From the cell containing the given text, extract its center point as (x, y) coordinate. 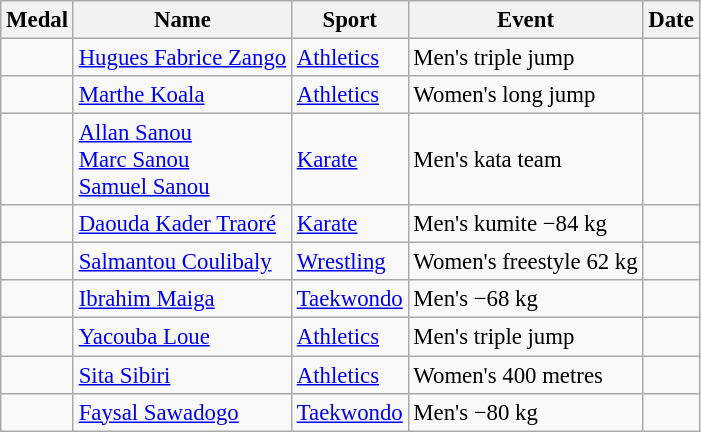
Men's kata team (526, 160)
Women's freestyle 62 kg (526, 262)
Allan SanouMarc SanouSamuel Sanou (182, 160)
Wrestling (350, 262)
Men's −68 kg (526, 299)
Medal (38, 20)
Marthe Koala (182, 95)
Faysal Sawadogo (182, 412)
Event (526, 20)
Women's 400 metres (526, 375)
Sport (350, 20)
Men's kumite −84 kg (526, 224)
Daouda Kader Traoré (182, 224)
Date (671, 20)
Hugues Fabrice Zango (182, 58)
Ibrahim Maiga (182, 299)
Salmantou Coulibaly (182, 262)
Women's long jump (526, 95)
Men's −80 kg (526, 412)
Yacouba Loue (182, 337)
Name (182, 20)
Sita Sibiri (182, 375)
